Identify which cell holds the provided text, then report its [x, y] central coordinate. 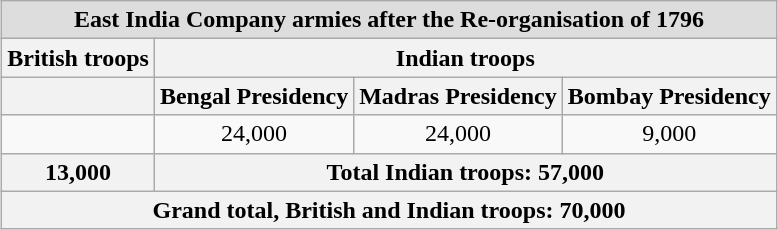
13,000 [78, 172]
9,000 [669, 134]
Indian troops [465, 58]
East India Company armies after the Re-organisation of 1796 [389, 20]
Bengal Presidency [254, 96]
Bombay Presidency [669, 96]
Madras Presidency [458, 96]
Grand total, British and Indian troops: 70,000 [389, 210]
British troops [78, 58]
Total Indian troops: 57,000 [465, 172]
